Return [x, y] of the center of cell containing provided text 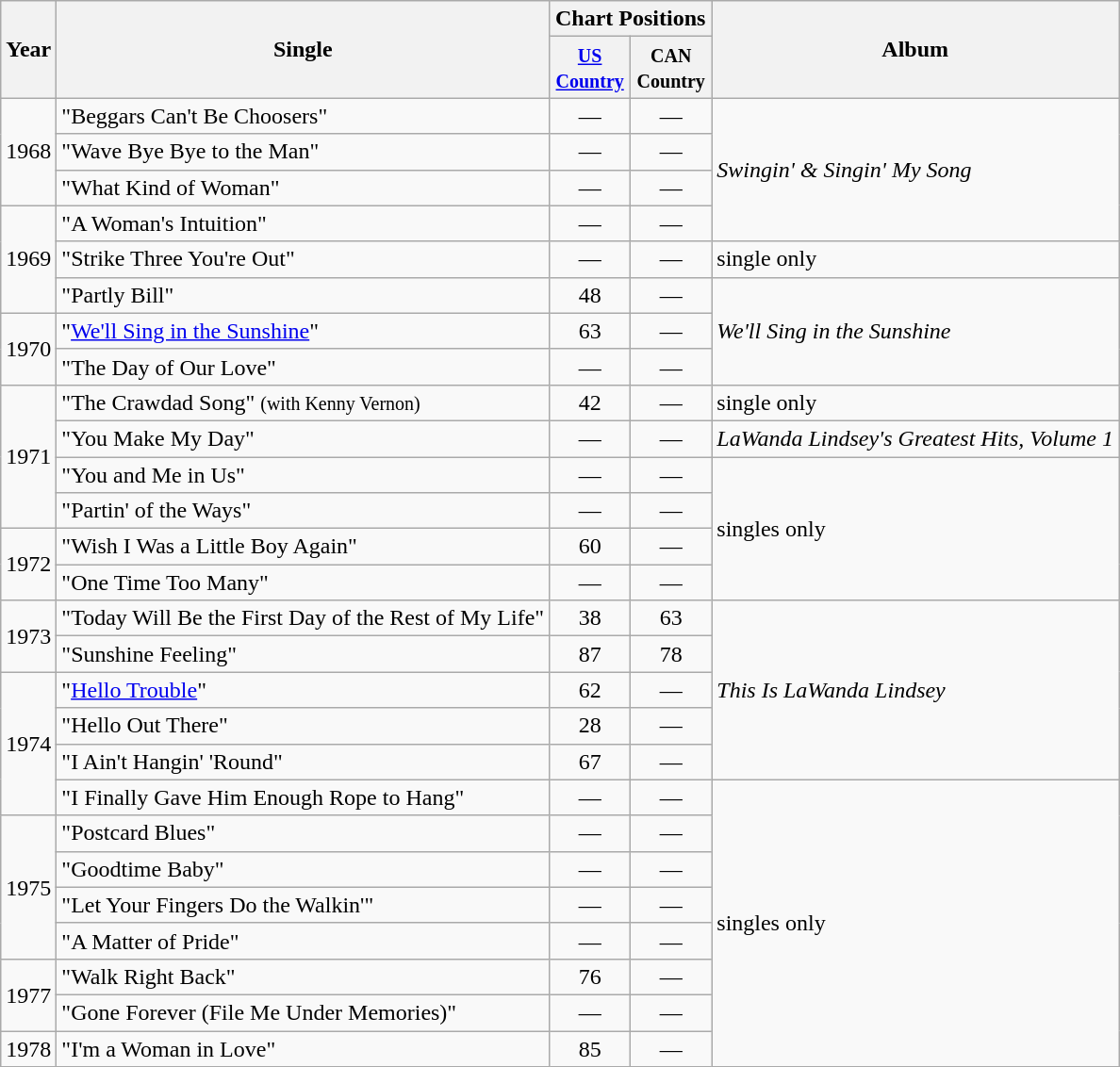
CAN Country [671, 68]
Single [304, 49]
42 [590, 402]
38 [590, 618]
1972 [28, 565]
"We'll Sing in the Sunshine" [304, 331]
"You Make My Day" [304, 438]
"Goodtime Baby" [304, 869]
1968 [28, 152]
"The Day of Our Love" [304, 367]
1970 [28, 349]
"Beggars Can't Be Choosers" [304, 116]
"I Finally Gave Him Enough Rope to Hang" [304, 797]
1978 [28, 1049]
"Sunshine Feeling" [304, 654]
"Partin' of the Ways" [304, 511]
60 [590, 547]
1973 [28, 636]
"I'm a Woman in Love" [304, 1049]
We'll Sing in the Sunshine [915, 331]
62 [590, 690]
67 [590, 762]
Year [28, 49]
"One Time Too Many" [304, 583]
76 [590, 977]
78 [671, 654]
"Strike Three You're Out" [304, 259]
"Postcard Blues" [304, 833]
"Gone Forever (File Me Under Memories)" [304, 1012]
"Wave Bye Bye to the Man" [304, 152]
1971 [28, 456]
Chart Positions [631, 19]
Album [915, 49]
"The Crawdad Song" (with Kenny Vernon) [304, 402]
48 [590, 295]
1977 [28, 994]
"You and Me in Us" [304, 474]
"Hello Trouble" [304, 690]
"I Ain't Hangin' 'Round" [304, 762]
"What Kind of Woman" [304, 188]
"Partly Bill" [304, 295]
This Is LaWanda Lindsey [915, 690]
1975 [28, 887]
"Walk Right Back" [304, 977]
"Let Your Fingers Do the Walkin'" [304, 905]
"A Woman's Intuition" [304, 223]
1969 [28, 259]
"Today Will Be the First Day of the Rest of My Life" [304, 618]
Swingin' & Singin' My Song [915, 170]
LaWanda Lindsey's Greatest Hits, Volume 1 [915, 438]
85 [590, 1049]
"A Matter of Pride" [304, 941]
87 [590, 654]
28 [590, 726]
US Country [590, 68]
"Wish I Was a Little Boy Again" [304, 547]
"Hello Out There" [304, 726]
1974 [28, 744]
